Provide the [x, y] coordinate of the cell's center where the given text is located.  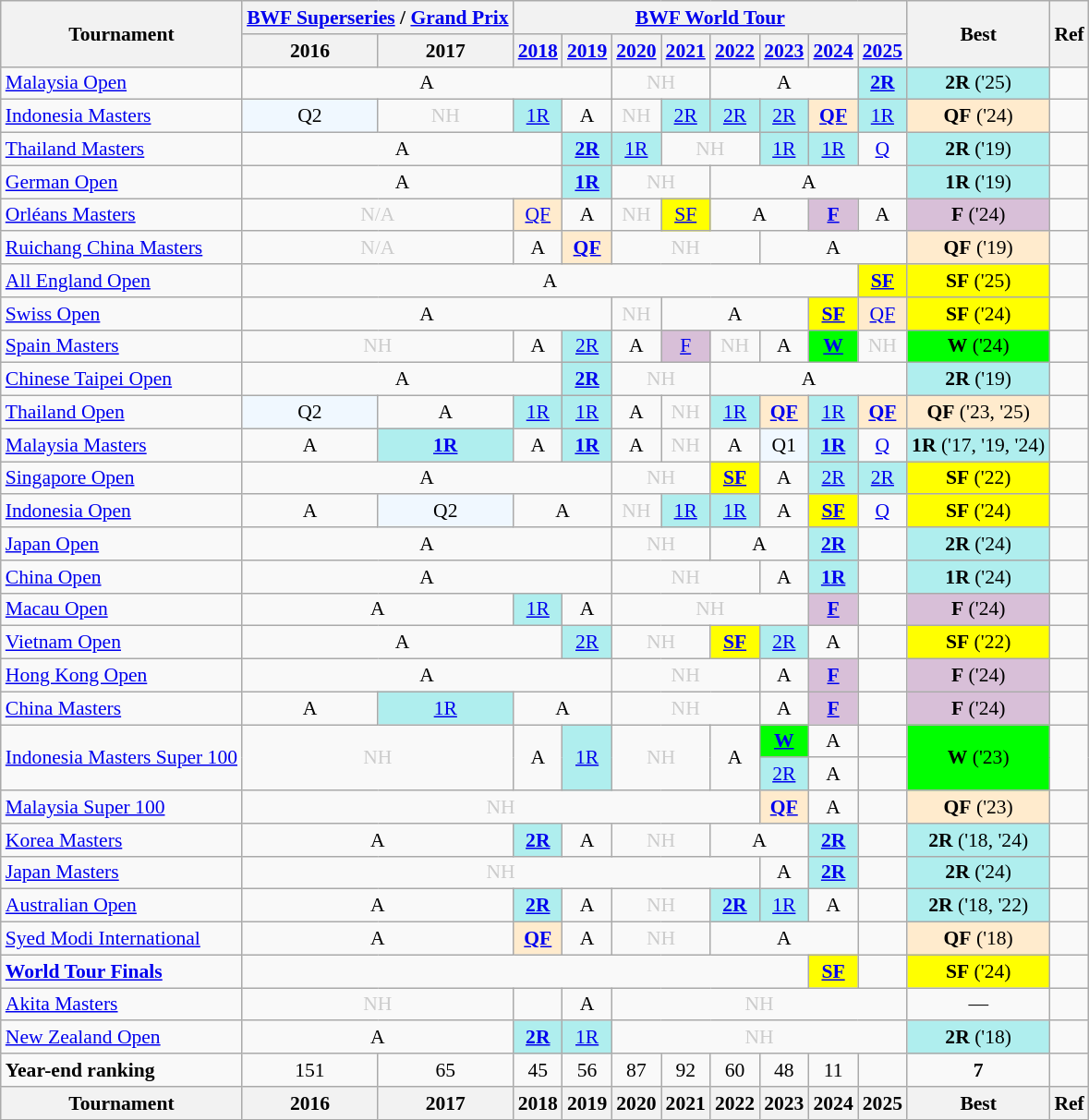
Spain Masters [122, 346]
87 [635, 1070]
2R ('18, '22) [978, 906]
Malaysia Super 100 [122, 807]
SF ('25) [978, 281]
QF ('24) [978, 116]
7 [978, 1070]
Japan Masters [122, 873]
Singapore Open [122, 478]
45 [538, 1070]
Macau Open [122, 609]
Orléans Masters [122, 215]
All England Open [122, 281]
1R ('17, '19, '24) [978, 445]
W ('23) [978, 757]
BWF Superseries / Grand Prix [378, 18]
BWF World Tour [710, 18]
Malaysia Masters [122, 445]
Japan Open [122, 544]
151 [310, 1070]
QF ('23, '25) [978, 413]
11 [833, 1070]
World Tour Finals [122, 971]
Syed Modi International [122, 939]
2R ('18, '24) [978, 840]
Korea Masters [122, 840]
Year-end ranking [122, 1070]
QF ('18) [978, 939]
QF ('19) [978, 248]
Australian Open [122, 906]
New Zealand Open [122, 1038]
60 [735, 1070]
Akita Masters [122, 1005]
92 [685, 1070]
65 [445, 1070]
— [978, 1005]
Indonesia Masters [122, 116]
Swiss Open [122, 314]
Indonesia Open [122, 512]
1R ('19) [978, 182]
Vietnam Open [122, 643]
German Open [122, 182]
Hong Kong Open [122, 676]
Thailand Masters [122, 150]
48 [783, 1070]
Q1 [783, 445]
Thailand Open [122, 413]
2R ('25) [978, 83]
56 [587, 1070]
Chinese Taipei Open [122, 379]
China Open [122, 577]
Malaysia Open [122, 83]
QF ('23) [978, 807]
China Masters [122, 708]
1R ('24) [978, 577]
2R ('18) [978, 1038]
Indonesia Masters Super 100 [122, 757]
Ruichang China Masters [122, 248]
W ('24) [978, 346]
